Return the (x, y) coordinate for the center point of the cell that contains the specified text.  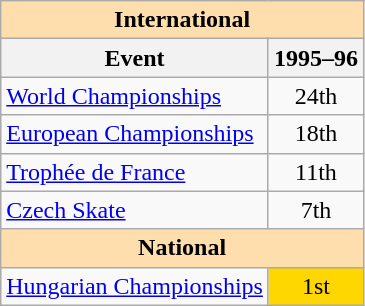
Czech Skate (135, 210)
24th (316, 96)
7th (316, 210)
European Championships (135, 134)
International (182, 20)
Trophée de France (135, 172)
1995–96 (316, 58)
Hungarian Championships (135, 286)
National (182, 248)
1st (316, 286)
18th (316, 134)
11th (316, 172)
World Championships (135, 96)
Event (135, 58)
